Pinpoint the cell where the given text exists, returning its [X, Y] midpoint coordinate. 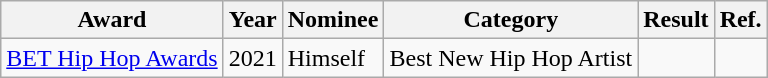
Best New Hip Hop Artist [511, 58]
Category [511, 20]
BET Hip Hop Awards [112, 58]
Result [676, 20]
Nominee [333, 20]
2021 [252, 58]
Ref. [740, 20]
Himself [333, 58]
Year [252, 20]
Award [112, 20]
